Capture the cell that displays the provided text and extract its (X, Y) central coordinate. 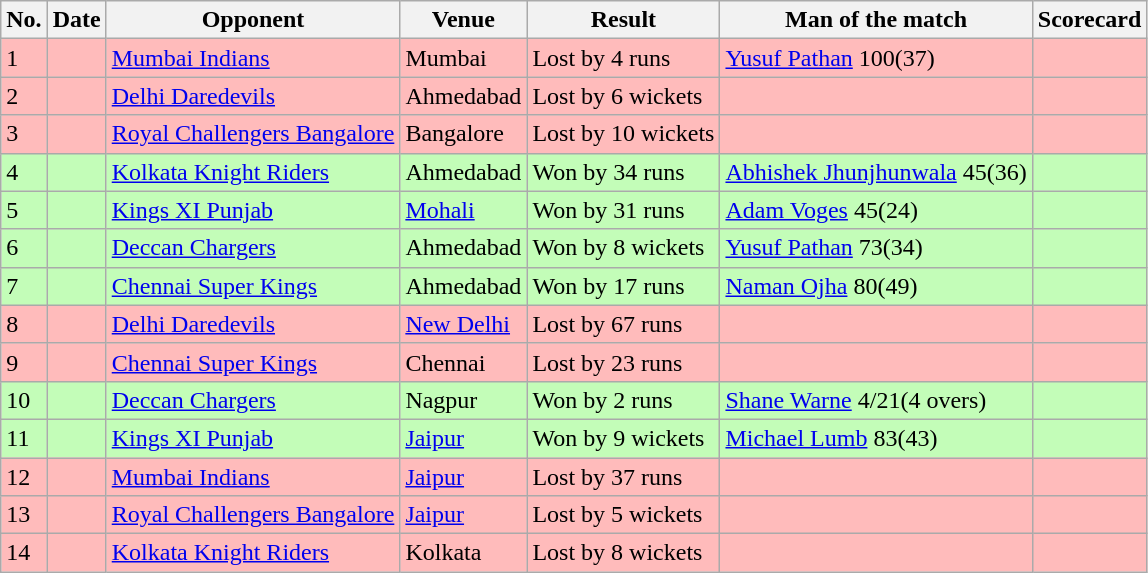
Won by 9 wickets (624, 438)
7 (24, 286)
Venue (464, 20)
14 (24, 553)
1 (24, 58)
11 (24, 438)
Won by 31 runs (624, 210)
10 (24, 400)
5 (24, 210)
Lost by 4 runs (624, 58)
Lost by 67 runs (624, 324)
12 (24, 477)
Shane Warne 4/21(4 overs) (876, 400)
Michael Lumb 83(43) (876, 438)
Man of the match (876, 20)
Lost by 6 wickets (624, 96)
Yusuf Pathan 100(37) (876, 58)
Abhishek Jhunjhunwala 45(36) (876, 172)
Yusuf Pathan 73(34) (876, 248)
Scorecard (1090, 20)
8 (24, 324)
4 (24, 172)
Won by 17 runs (624, 286)
Lost by 37 runs (624, 477)
Lost by 8 wickets (624, 553)
No. (24, 20)
2 (24, 96)
Won by 8 wickets (624, 248)
Kolkata (464, 553)
6 (24, 248)
New Delhi (464, 324)
13 (24, 515)
Mumbai (464, 58)
Date (76, 20)
Opponent (253, 20)
Won by 34 runs (624, 172)
Lost by 5 wickets (624, 515)
Lost by 10 wickets (624, 134)
Nagpur (464, 400)
Chennai (464, 362)
Won by 2 runs (624, 400)
Adam Voges 45(24) (876, 210)
9 (24, 362)
Lost by 23 runs (624, 362)
Bangalore (464, 134)
Mohali (464, 210)
Result (624, 20)
Naman Ojha 80(49) (876, 286)
3 (24, 134)
